Locate the cell with the specified text and output its (X, Y) center coordinate. 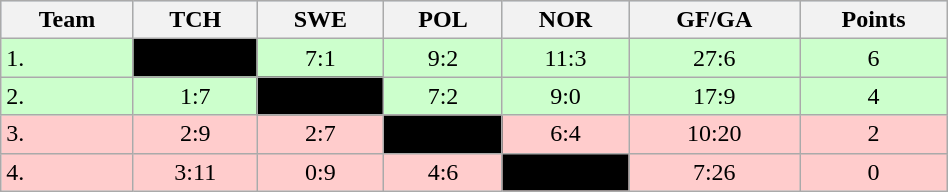
27:6 (714, 58)
3:11 (195, 172)
4 (874, 96)
9:0 (565, 96)
7:2 (444, 96)
0 (874, 172)
6:4 (565, 134)
2 (874, 134)
2. (68, 96)
7:26 (714, 172)
2:9 (195, 134)
10:20 (714, 134)
7:1 (320, 58)
SWE (320, 20)
POL (444, 20)
2:7 (320, 134)
4:6 (444, 172)
11:3 (565, 58)
GF/GA (714, 20)
NOR (565, 20)
4. (68, 172)
3. (68, 134)
17:9 (714, 96)
6 (874, 58)
Points (874, 20)
1. (68, 58)
9:2 (444, 58)
0:9 (320, 172)
1:7 (195, 96)
Team (68, 20)
TCH (195, 20)
